Return the [X, Y] coordinate for the center point of the cell that contains the specified text.  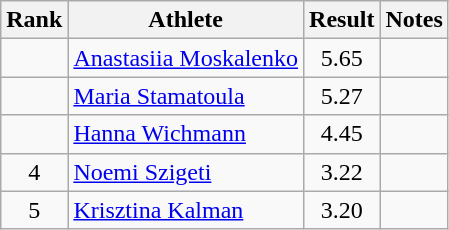
5.27 [342, 96]
Athlete [186, 20]
Notes [414, 20]
Result [342, 20]
Maria Stamatoula [186, 96]
4.45 [342, 134]
5 [34, 210]
Krisztina Kalman [186, 210]
Anastasiia Moskalenko [186, 58]
3.20 [342, 210]
Rank [34, 20]
Noemi Szigeti [186, 172]
Hanna Wichmann [186, 134]
3.22 [342, 172]
4 [34, 172]
5.65 [342, 58]
